Identify which cell holds the provided text, then report its (X, Y) central coordinate. 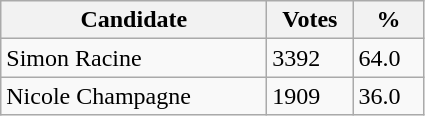
Candidate (134, 20)
3392 (310, 58)
% (388, 20)
Votes (310, 20)
64.0 (388, 58)
36.0 (388, 96)
1909 (310, 96)
Nicole Champagne (134, 96)
Simon Racine (134, 58)
